Search for the cell housing the specified text and yield its (X, Y) center coordinate. 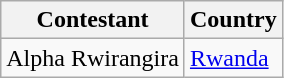
Contestant (93, 20)
Alpha Rwirangira (93, 58)
Country (233, 20)
Rwanda (233, 58)
